Find where the given text appears and provide that cell's center as (x, y) coordinate. 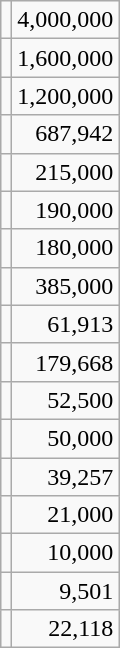
1,200,000 (66, 96)
39,257 (66, 477)
215,000 (66, 172)
52,500 (66, 400)
22,118 (66, 629)
687,942 (66, 134)
180,000 (66, 248)
50,000 (66, 438)
61,913 (66, 324)
179,668 (66, 362)
4,000,000 (66, 20)
21,000 (66, 515)
10,000 (66, 553)
385,000 (66, 286)
190,000 (66, 210)
1,600,000 (66, 58)
9,501 (66, 591)
